Output the [x, y] coordinate of the center of the cell containing the given text.  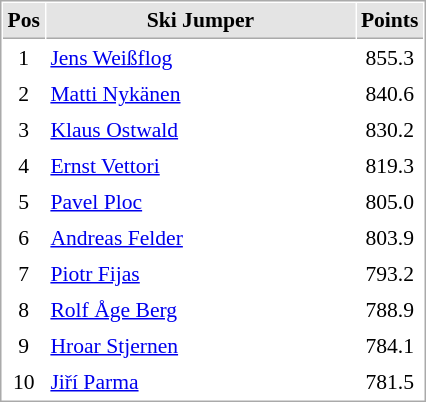
803.9 [390, 237]
Hroar Stjernen [200, 345]
8 [24, 309]
805.0 [390, 201]
Points [390, 21]
1 [24, 57]
Matti Nykänen [200, 93]
4 [24, 165]
Andreas Felder [200, 237]
Ski Jumper [200, 21]
Ernst Vettori [200, 165]
5 [24, 201]
7 [24, 273]
Jiří Parma [200, 381]
6 [24, 237]
781.5 [390, 381]
Klaus Ostwald [200, 129]
Pavel Ploc [200, 201]
830.2 [390, 129]
Rolf Åge Berg [200, 309]
840.6 [390, 93]
3 [24, 129]
10 [24, 381]
819.3 [390, 165]
855.3 [390, 57]
Pos [24, 21]
Piotr Fijas [200, 273]
784.1 [390, 345]
Jens Weißflog [200, 57]
788.9 [390, 309]
2 [24, 93]
9 [24, 345]
793.2 [390, 273]
